Extract the [X, Y] coordinate from the center of the cell holding the provided text.  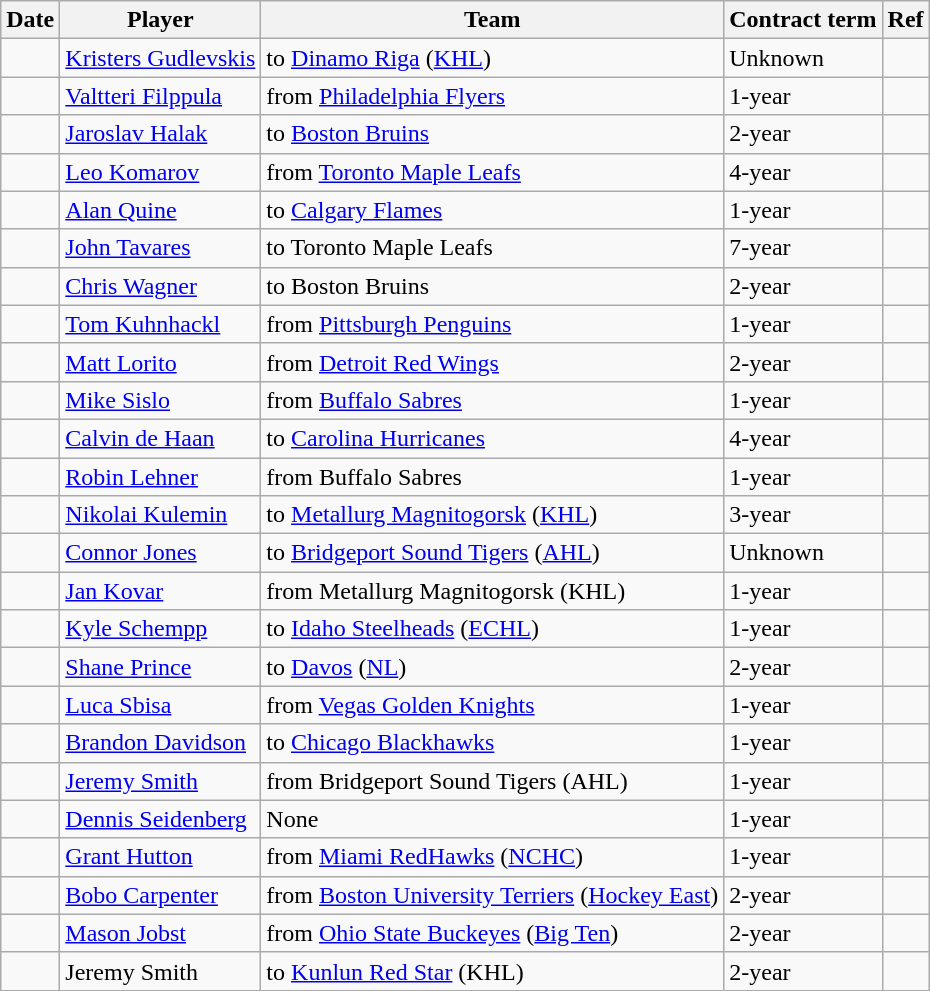
from Ohio State Buckeyes (Big Ten) [492, 933]
Jaroslav Halak [160, 134]
Player [160, 20]
from Philadelphia Flyers [492, 96]
Mike Sislo [160, 400]
Calvin de Haan [160, 438]
Bobo Carpenter [160, 895]
from Pittsburgh Penguins [492, 324]
Luca Sbisa [160, 705]
Contract term [803, 20]
from Toronto Maple Leafs [492, 172]
Team [492, 20]
to Metallurg Magnitogorsk (KHL) [492, 515]
to Calgary Flames [492, 210]
to Idaho Steelheads (ECHL) [492, 629]
from Vegas Golden Knights [492, 705]
to Bridgeport Sound Tigers (AHL) [492, 553]
Matt Lorito [160, 362]
to Kunlun Red Star (KHL) [492, 971]
3-year [803, 515]
to Toronto Maple Leafs [492, 248]
Nikolai Kulemin [160, 515]
Shane Prince [160, 667]
Valtteri Filppula [160, 96]
to Davos (NL) [492, 667]
Ref [906, 20]
from Detroit Red Wings [492, 362]
from Metallurg Magnitogorsk (KHL) [492, 591]
Robin Lehner [160, 477]
Jan Kovar [160, 591]
Dennis Seidenberg [160, 819]
Mason Jobst [160, 933]
None [492, 819]
Tom Kuhnhackl [160, 324]
to Dinamo Riga (KHL) [492, 58]
Chris Wagner [160, 286]
to Chicago Blackhawks [492, 743]
from Boston University Terriers (Hockey East) [492, 895]
Leo Komarov [160, 172]
Kristers Gudlevskis [160, 58]
John Tavares [160, 248]
to Carolina Hurricanes [492, 438]
Alan Quine [160, 210]
Connor Jones [160, 553]
from Bridgeport Sound Tigers (AHL) [492, 781]
from Miami RedHawks (NCHC) [492, 857]
Grant Hutton [160, 857]
Brandon Davidson [160, 743]
Kyle Schempp [160, 629]
Date [30, 20]
7-year [803, 248]
